Find where the given text appears and provide that cell's center as [x, y] coordinate. 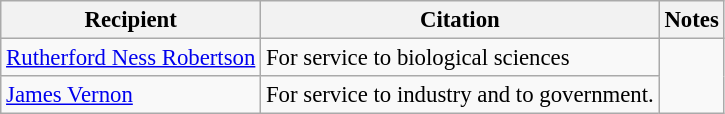
Recipient [131, 20]
Rutherford Ness Robertson [131, 58]
Citation [460, 20]
For service to industry and to government. [460, 95]
James Vernon [131, 95]
For service to biological sciences [460, 58]
Notes [692, 20]
